Search for the cell housing the specified text and yield its [X, Y] center coordinate. 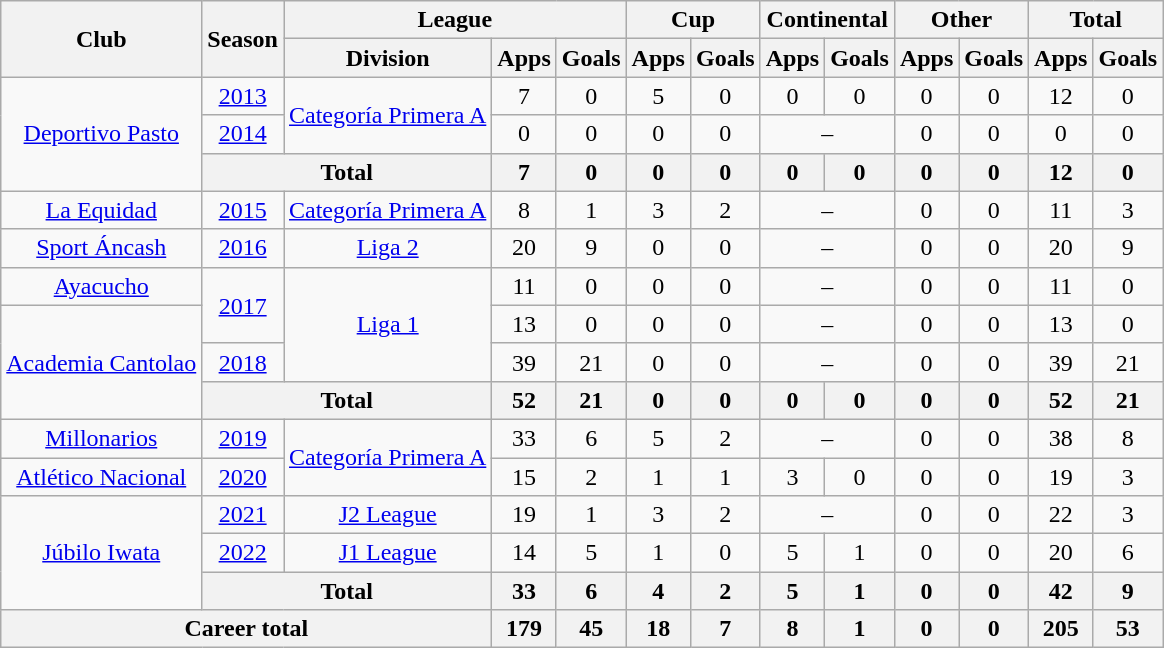
Liga 1 [388, 324]
Career total [246, 629]
53 [1128, 629]
4 [658, 591]
2021 [243, 515]
Deportivo Pasto [102, 134]
Júbilo Iwata [102, 553]
Cup [693, 20]
Continental [827, 20]
22 [1061, 515]
Liga 2 [388, 248]
179 [524, 629]
La Equidad [102, 210]
2015 [243, 210]
38 [1061, 438]
Millonarios [102, 438]
205 [1061, 629]
Ayacucho [102, 286]
League [456, 20]
J1 League [388, 553]
Academia Cantolao [102, 362]
14 [524, 553]
Other [961, 20]
Atlético Nacional [102, 477]
2019 [243, 438]
2018 [243, 362]
45 [591, 629]
2020 [243, 477]
2013 [243, 96]
2022 [243, 553]
2014 [243, 134]
Season [243, 39]
J2 League [388, 515]
42 [1061, 591]
2016 [243, 248]
15 [524, 477]
Division [388, 58]
Club [102, 39]
Sport Áncash [102, 248]
2017 [243, 305]
18 [658, 629]
